Locate the cell with the specified text and output its (x, y) center coordinate. 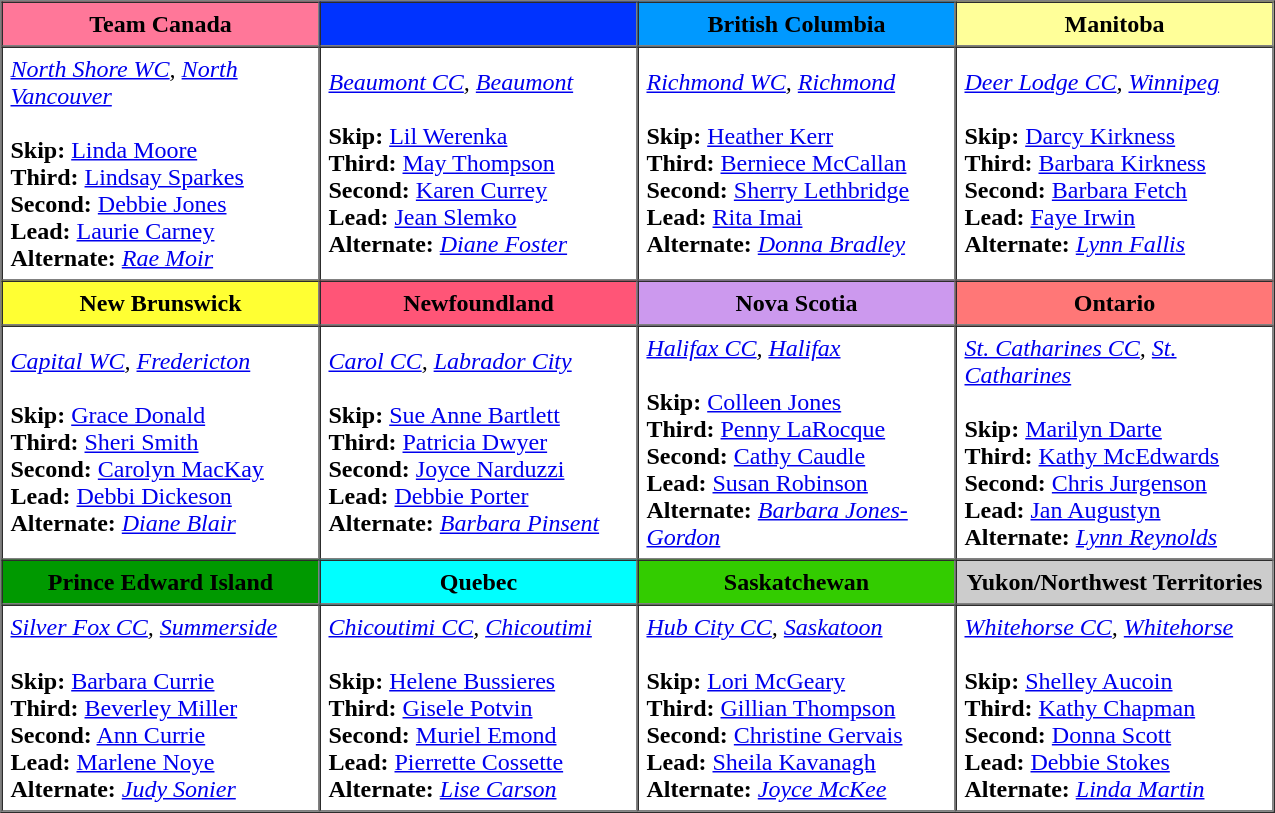
Saskatchewan (797, 582)
New Brunswick (161, 302)
Manitoba (1115, 24)
Team Canada (161, 24)
Carol CC, Labrador City Skip: Sue Anne Bartlett Third: Patricia Dwyer Second: Joyce Narduzzi Lead: Debbie Porter Alternate: Barbara Pinsent (479, 443)
Ontario (1115, 302)
Richmond WC, Richmond Skip: Heather Kerr Third: Berniece McCallan Second: Sherry Lethbridge Lead: Rita Imai Alternate: Donna Bradley (797, 163)
British Columbia (797, 24)
Prince Edward Island (161, 582)
Halifax CC, Halifax Skip: Colleen Jones Third: Penny LaRocque Second: Cathy Caudle Lead: Susan Robinson Alternate: Barbara Jones-Gordon (797, 443)
Deer Lodge CC, Winnipeg Skip: Darcy Kirkness Third: Barbara Kirkness Second: Barbara Fetch Lead: Faye Irwin Alternate: Lynn Fallis (1115, 163)
Yukon/Northwest Territories (1115, 582)
Beaumont CC, Beaumont Skip: Lil Werenka Third: May Thompson Second: Karen Currey Lead: Jean Slemko Alternate: Diane Foster (479, 163)
Silver Fox CC, Summerside Skip: Barbara Currie Third: Beverley Miller Second: Ann Currie Lead: Marlene Noye Alternate: Judy Sonier (161, 708)
Chicoutimi CC, Chicoutimi Skip: Helene Bussieres Third: Gisele Potvin Second: Muriel Emond Lead: Pierrette Cossette Alternate: Lise Carson (479, 708)
Whitehorse CC, Whitehorse Skip: Shelley Aucoin Third: Kathy Chapman Second: Donna Scott Lead: Debbie Stokes Alternate: Linda Martin (1115, 708)
Hub City CC, Saskatoon Skip: Lori McGeary Third: Gillian Thompson Second: Christine Gervais Lead: Sheila Kavanagh Alternate: Joyce McKee (797, 708)
Nova Scotia (797, 302)
North Shore WC, North Vancouver Skip: Linda Moore Third: Lindsay Sparkes Second: Debbie Jones Lead: Laurie Carney Alternate: Rae Moir (161, 163)
Newfoundland (479, 302)
Capital WC, Fredericton Skip: Grace Donald Third: Sheri Smith Second: Carolyn MacKay Lead: Debbi Dickeson Alternate: Diane Blair (161, 443)
Quebec (479, 582)
St. Catharines CC, St. Catharines Skip: Marilyn Darte Third: Kathy McEdwards Second: Chris Jurgenson Lead: Jan Augustyn Alternate: Lynn Reynolds (1115, 443)
